Detect which cell encompasses the target text, then output its [x, y] center coordinate. 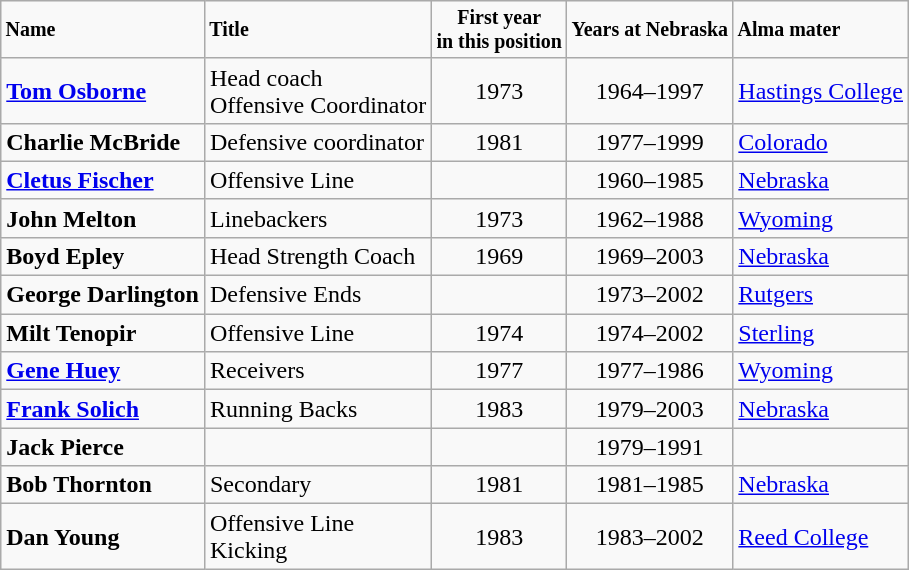
1983–2002 [650, 536]
Offensive LineKicking [318, 536]
1979–1991 [650, 447]
First yearin this position [500, 30]
1977–1999 [650, 142]
Charlie McBride [103, 142]
Receivers [318, 371]
1977–1986 [650, 371]
Head coachOffensive Coordinator [318, 90]
Colorado [821, 142]
1969 [500, 256]
Defensive coordinator [318, 142]
Defensive Ends [318, 295]
Title [318, 30]
1960–1985 [650, 180]
John Melton [103, 218]
Running Backs [318, 409]
1981–1985 [650, 485]
Years at Nebraska [650, 30]
1962–1988 [650, 218]
Cletus Fischer [103, 180]
Jack Pierce [103, 447]
Frank Solich [103, 409]
1974–2002 [650, 333]
Hastings College [821, 90]
Dan Young [103, 536]
Reed College [821, 536]
1973–2002 [650, 295]
Boyd Epley [103, 256]
1969–2003 [650, 256]
George Darlington [103, 295]
Name [103, 30]
1979–2003 [650, 409]
Rutgers [821, 295]
Secondary [318, 485]
1964–1997 [650, 90]
Linebackers [318, 218]
Head Strength Coach [318, 256]
Alma mater [821, 30]
Sterling [821, 333]
1977 [500, 371]
Bob Thornton [103, 485]
Tom Osborne [103, 90]
Milt Tenopir [103, 333]
1974 [500, 333]
Gene Huey [103, 371]
